Output the (x, y) coordinate of the center of the cell containing the given text.  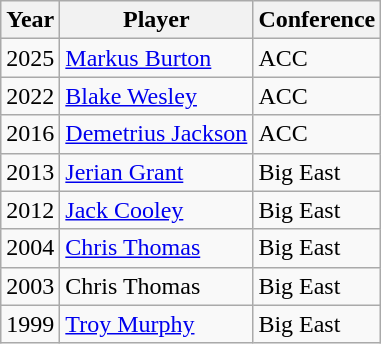
2025 (30, 58)
2003 (30, 286)
Markus Burton (156, 58)
2012 (30, 210)
Player (156, 20)
2016 (30, 134)
2004 (30, 248)
Conference (317, 20)
2013 (30, 172)
Jack Cooley (156, 210)
2022 (30, 96)
Year (30, 20)
Troy Murphy (156, 324)
Blake Wesley (156, 96)
Jerian Grant (156, 172)
Demetrius Jackson (156, 134)
1999 (30, 324)
